Identify which cell holds the provided text, then report its [x, y] central coordinate. 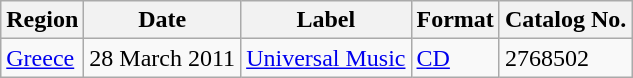
Format [455, 20]
2768502 [565, 58]
Catalog No. [565, 20]
Greece [42, 58]
CD [455, 58]
Date [162, 20]
28 March 2011 [162, 58]
Region [42, 20]
Universal Music [326, 58]
Label [326, 20]
